Scan for the cell matching the given text and deliver its (x, y) coordinate at center. 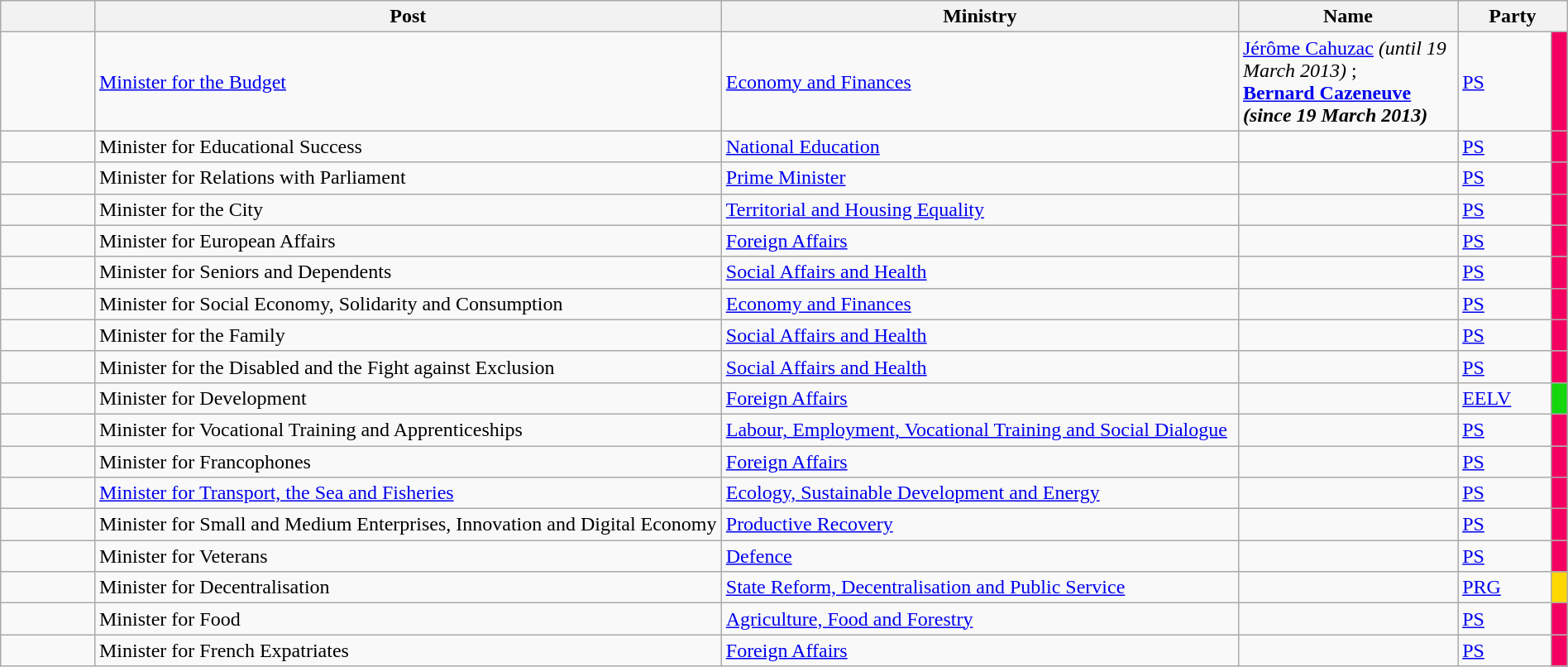
Minister for Relations with Parliament (408, 178)
Minister for Social Economy, Solidarity and Consumption (408, 304)
Minister for Seniors and Dependents (408, 272)
Minister for the Family (408, 335)
Ministry (979, 17)
Minister for the City (408, 209)
PRG (1504, 588)
Territorial and Housing Equality (979, 209)
Minister for Veterans (408, 556)
Labour, Employment, Vocational Training and Social Dialogue (979, 429)
National Education (979, 146)
Minister for Food (408, 619)
Minister for French Expatriates (408, 650)
Minister for the Disabled and the Fight against Exclusion (408, 367)
Prime Minister (979, 178)
Minister for Small and Medium Enterprises, Innovation and Digital Economy (408, 525)
Minister for Vocational Training and Apprenticeships (408, 429)
Minister for Decentralisation (408, 588)
Productive Recovery (979, 525)
Name (1348, 17)
State Reform, Decentralisation and Public Service (979, 588)
Minister for Educational Success (408, 146)
Minister for Transport, the Sea and Fisheries (408, 493)
Defence (979, 556)
Post (408, 17)
Agriculture, Food and Forestry (979, 619)
Minister for European Affairs (408, 241)
Jérôme Cahuzac (until 19 March 2013) ;Bernard Cazeneuve (since 19 March 2013) (1348, 81)
EELV (1504, 398)
Minister for the Budget (408, 81)
Minister for Francophones (408, 461)
Party (1513, 17)
Ecology, Sustainable Development and Energy (979, 493)
Minister for Development (408, 398)
